For the text-containing cell, return its midpoint in [x, y] coordinate format. 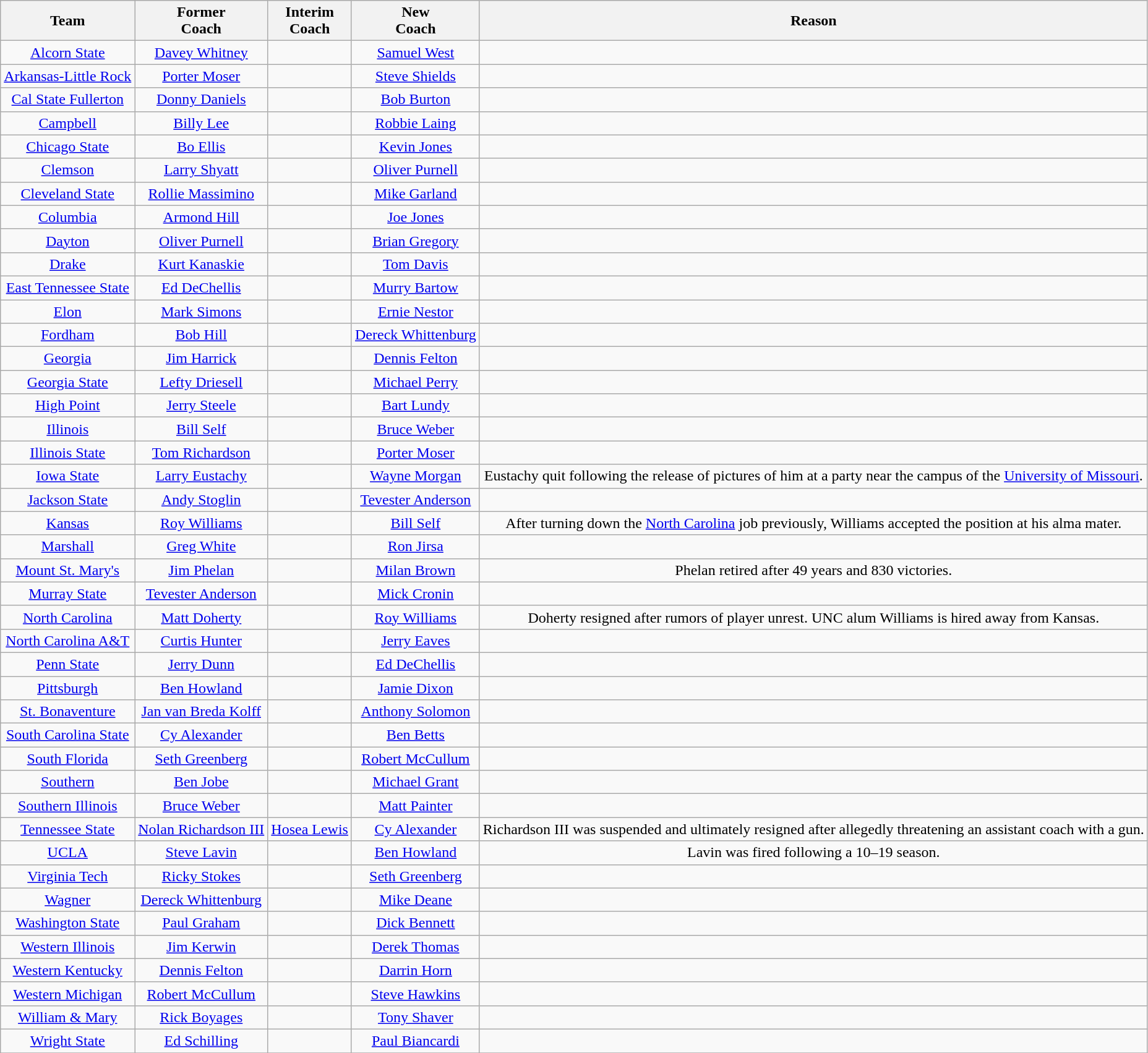
Eustachy quit following the release of pictures of him at a party near the campus of the University of Missouri. [813, 476]
Ricky Stokes [202, 876]
Southern [68, 782]
Kevin Jones [416, 147]
Dick Bennett [416, 923]
Wayne Morgan [416, 476]
Davey Whitney [202, 53]
Billy Lee [202, 123]
Penn State [68, 664]
Jerry Dunn [202, 664]
Curtis Hunter [202, 641]
Jim Kerwin [202, 947]
Jamie Dixon [416, 688]
Joe Jones [416, 217]
Alcorn State [68, 53]
Reason [813, 21]
Robbie Laing [416, 123]
Illinois State [68, 453]
After turning down the North Carolina job previously, Williams accepted the position at his alma mater. [813, 523]
Western Illinois [68, 947]
South Florida [68, 759]
Ed Schilling [202, 1041]
Bo Ellis [202, 147]
Bob Burton [416, 100]
Murry Bartow [416, 288]
Lavin was fired following a 10–19 season. [813, 853]
Hosea Lewis [310, 829]
Ron Jirsa [416, 547]
Murray State [68, 594]
Pittsburgh [68, 688]
Matt Doherty [202, 617]
Columbia [68, 217]
Bob Hill [202, 335]
Georgia State [68, 382]
Campbell [68, 123]
Tennessee State [68, 829]
Tom Davis [416, 264]
Lefty Driesell [202, 382]
East Tennessee State [68, 288]
Jerry Steele [202, 406]
Marshall [68, 547]
Washington State [68, 923]
Mount St. Mary's [68, 570]
Phelan retired after 49 years and 830 victories. [813, 570]
Jerry Eaves [416, 641]
Steve Shields [416, 76]
North Carolina A&T [68, 641]
Larry Shyatt [202, 170]
South Carolina State [68, 735]
Clemson [68, 170]
Ben Jobe [202, 782]
Greg White [202, 547]
Darrin Horn [416, 970]
Drake [68, 264]
Illinois [68, 429]
Tony Shaver [416, 1017]
Southern Illinois [68, 806]
Larry Eustachy [202, 476]
Jan van Breda Kolff [202, 712]
Ben Betts [416, 735]
Wagner [68, 900]
Western Kentucky [68, 970]
Nolan Richardson III [202, 829]
Arkansas-Little Rock [68, 76]
NewCoach [416, 21]
St. Bonaventure [68, 712]
Iowa State [68, 476]
InterimCoach [310, 21]
Team [68, 21]
Milan Brown [416, 570]
Virginia Tech [68, 876]
Jim Phelan [202, 570]
Rollie Massimino [202, 194]
Donny Daniels [202, 100]
Armond Hill [202, 217]
Steve Hawkins [416, 994]
Derek Thomas [416, 947]
Samuel West [416, 53]
Mick Cronin [416, 594]
Cleveland State [68, 194]
Western Michigan [68, 994]
Georgia [68, 359]
Doherty resigned after rumors of player unrest. UNC alum Williams is hired away from Kansas. [813, 617]
Mark Simons [202, 311]
Fordham [68, 335]
Tom Richardson [202, 453]
Kansas [68, 523]
William & Mary [68, 1017]
Ernie Nestor [416, 311]
Jackson State [68, 500]
Chicago State [68, 147]
Paul Graham [202, 923]
Dayton [68, 241]
Brian Gregory [416, 241]
FormerCoach [202, 21]
Elon [68, 311]
Wright State [68, 1041]
High Point [68, 406]
Bart Lundy [416, 406]
Cal State Fullerton [68, 100]
Steve Lavin [202, 853]
UCLA [68, 853]
Michael Perry [416, 382]
Mike Deane [416, 900]
Andy Stoglin [202, 500]
Mike Garland [416, 194]
Michael Grant [416, 782]
Paul Biancardi [416, 1041]
Richardson III was suspended and ultimately resigned after allegedly threatening an assistant coach with a gun. [813, 829]
Rick Boyages [202, 1017]
Kurt Kanaskie [202, 264]
North Carolina [68, 617]
Anthony Solomon [416, 712]
Jim Harrick [202, 359]
Matt Painter [416, 806]
